Locate the cell with the specified text and output its [X, Y] center coordinate. 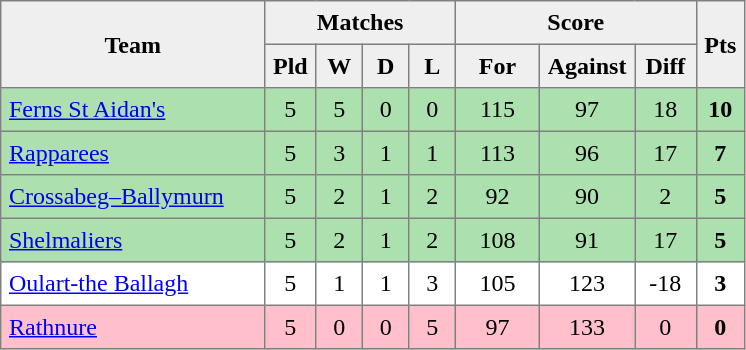
91 [586, 240]
Against [586, 66]
W [339, 66]
Oulart-the Ballagh [133, 284]
113 [497, 153]
Shelmaliers [133, 240]
For [497, 66]
96 [586, 153]
Rathnure [133, 327]
18 [666, 110]
Matches [360, 23]
Team [133, 44]
Score [576, 23]
Ferns St Aidan's [133, 110]
7 [720, 153]
10 [720, 110]
Pld [290, 66]
105 [497, 284]
Crossabeg–Ballymurn [133, 197]
133 [586, 327]
123 [586, 284]
Rapparees [133, 153]
90 [586, 197]
Diff [666, 66]
L [432, 66]
D [385, 66]
92 [497, 197]
Pts [720, 44]
115 [497, 110]
108 [497, 240]
-18 [666, 284]
